Locate the cell with the specified text and output its [X, Y] center coordinate. 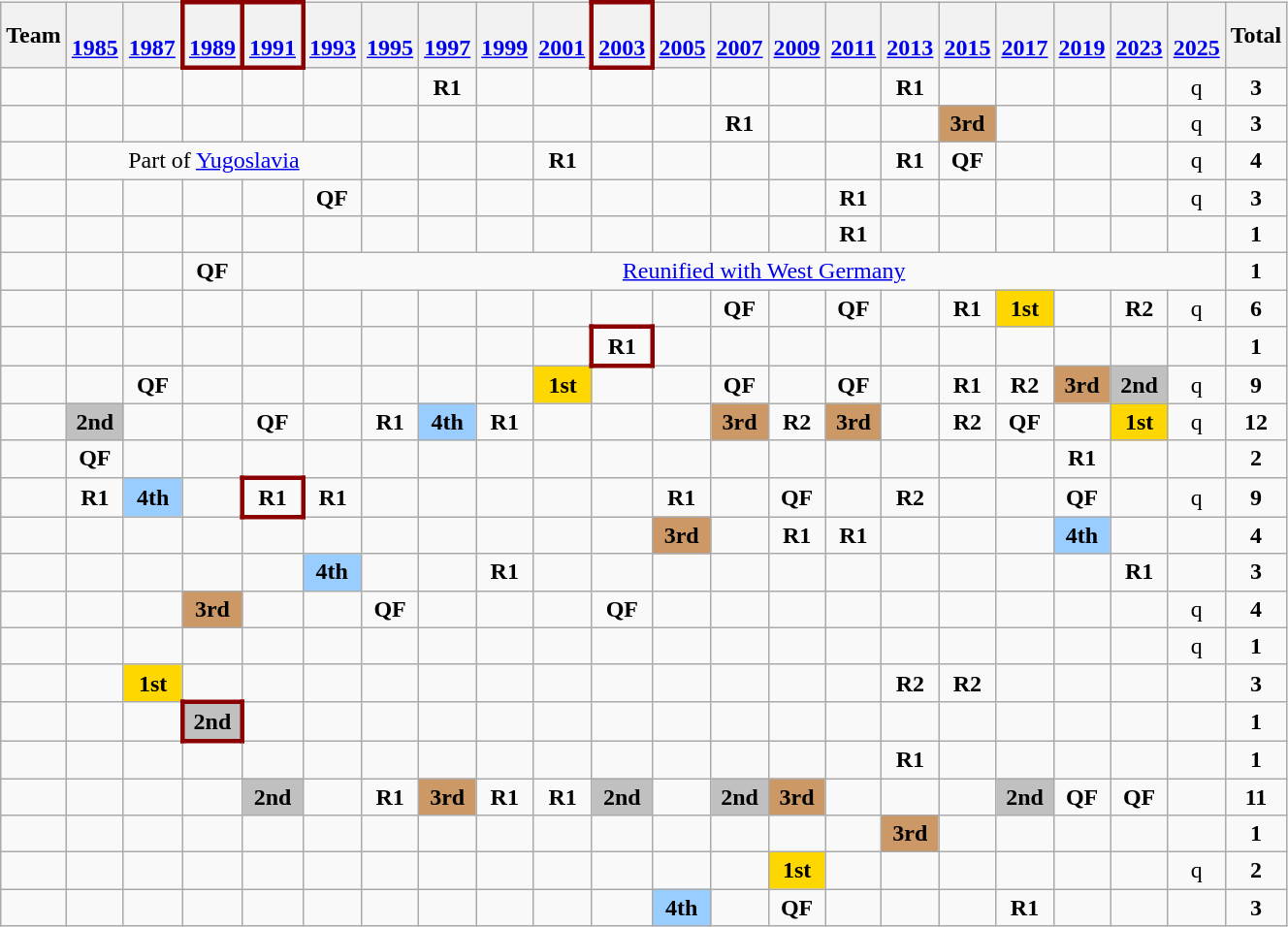
2019 [1082, 35]
2017 [1024, 35]
2025 [1197, 35]
2013 [910, 35]
Reunified with West Germany [764, 272]
Total [1256, 35]
2015 [968, 35]
12 [1256, 422]
6 [1256, 308]
1999 [504, 35]
2007 [739, 35]
1997 [448, 35]
1989 [212, 35]
Part of Yugoslavia [213, 160]
2009 [797, 35]
2003 [622, 35]
1987 [153, 35]
2001 [563, 35]
Team [34, 35]
2023 [1139, 35]
11 [1256, 796]
1985 [95, 35]
1993 [332, 35]
1995 [390, 35]
2005 [681, 35]
1991 [273, 35]
2011 [853, 35]
